Provide the [x, y] coordinate of the cell's center where the given text is located.  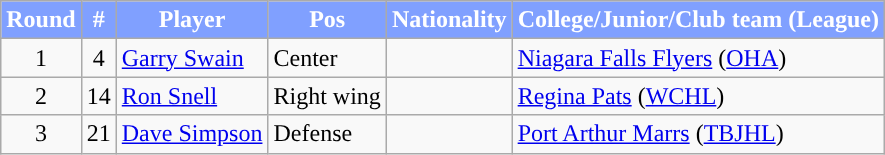
14 [98, 96]
Regina Pats (WCHL) [698, 96]
Defense [327, 134]
4 [98, 58]
Port Arthur Marrs (TBJHL) [698, 134]
Ron Snell [192, 96]
# [98, 20]
Player [192, 20]
Nationality [449, 20]
Right wing [327, 96]
College/Junior/Club team (League) [698, 20]
Pos [327, 20]
Round [41, 20]
Garry Swain [192, 58]
Dave Simpson [192, 134]
21 [98, 134]
2 [41, 96]
Center [327, 58]
Niagara Falls Flyers (OHA) [698, 58]
1 [41, 58]
3 [41, 134]
